Provide the (X, Y) coordinate of the cell's center where the given text is located.  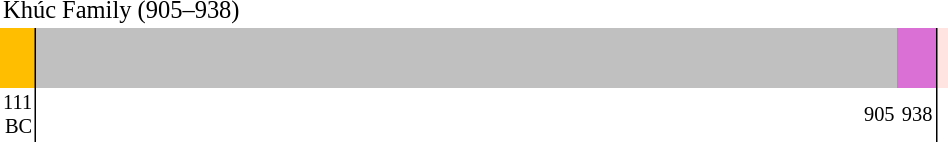
905 (468, 115)
111 BC (18, 115)
938 (917, 115)
